Detect which cell encompasses the target text, then output its (X, Y) center coordinate. 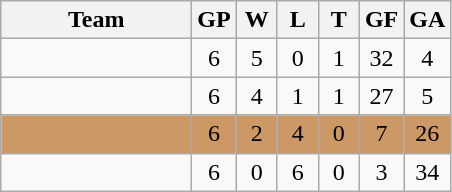
26 (428, 134)
27 (381, 96)
3 (381, 172)
Team (96, 20)
L (298, 20)
7 (381, 134)
34 (428, 172)
2 (256, 134)
GA (428, 20)
T (338, 20)
32 (381, 58)
W (256, 20)
GF (381, 20)
GP (214, 20)
